Output the [x, y] coordinate of the center of the cell containing the given text.  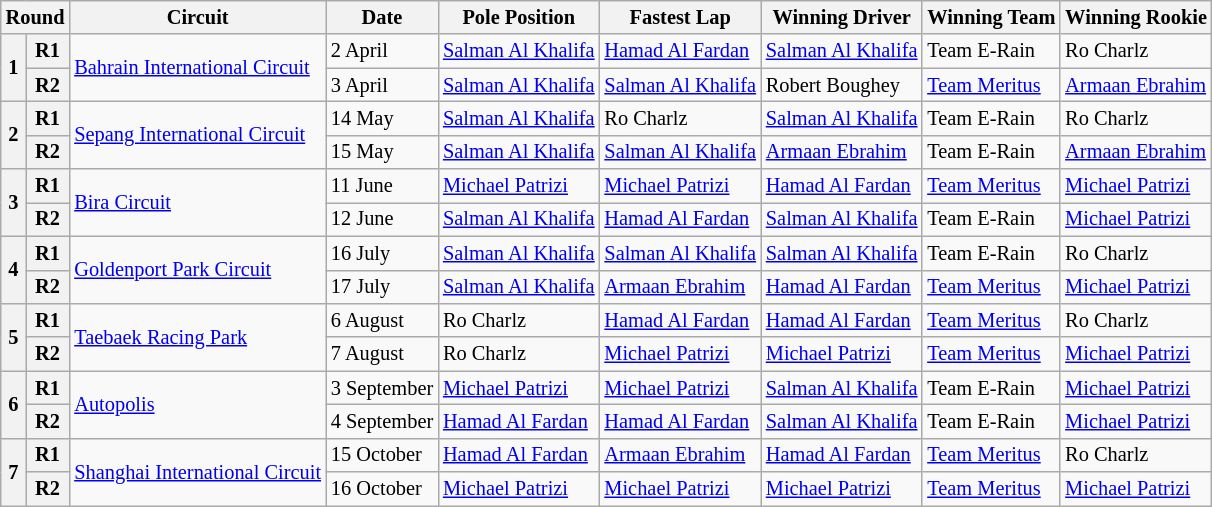
11 June [382, 186]
5 [14, 336]
3 September [382, 388]
1 [14, 68]
7 August [382, 354]
16 July [382, 253]
17 July [382, 287]
3 [14, 202]
6 [14, 404]
6 August [382, 320]
7 [14, 472]
4 September [382, 421]
Round [36, 17]
2 April [382, 51]
Taebaek Racing Park [198, 336]
Bira Circuit [198, 202]
Circuit [198, 17]
Pole Position [518, 17]
Date [382, 17]
Sepang International Circuit [198, 134]
15 October [382, 455]
14 May [382, 118]
Shanghai International Circuit [198, 472]
Winning Rookie [1136, 17]
15 May [382, 152]
4 [14, 270]
Fastest Lap [680, 17]
Goldenport Park Circuit [198, 270]
Robert Boughey [842, 85]
Winning Driver [842, 17]
Bahrain International Circuit [198, 68]
3 April [382, 85]
Winning Team [991, 17]
16 October [382, 489]
12 June [382, 219]
Autopolis [198, 404]
2 [14, 134]
